Pinpoint the cell where the given text exists, returning its (X, Y) midpoint coordinate. 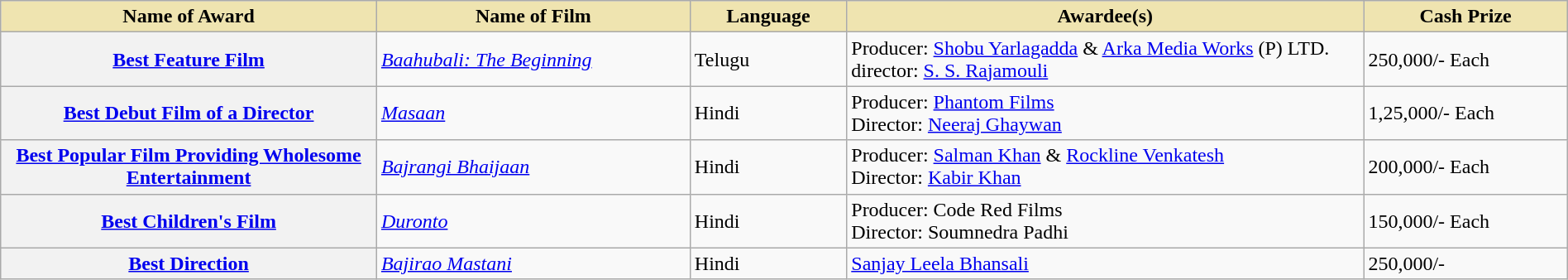
Awardee(s) (1105, 17)
1,25,000/- Each (1465, 113)
Duronto (533, 220)
200,000/- Each (1465, 167)
Bajirao Mastani (533, 263)
Baahubali: The Beginning (533, 60)
Bajrangi Bhaijaan (533, 167)
Producer: Shobu Yarlagadda & Arka Media Works (P) LTD.director: S. S. Rajamouli (1105, 60)
150,000/- Each (1465, 220)
Best Debut Film of a Director (189, 113)
Producer: Code Red FilmsDirector: Soumnedra Padhi (1105, 220)
Best Children's Film (189, 220)
Producer: Phantom FilmsDirector: Neeraj Ghaywan (1105, 113)
Sanjay Leela Bhansali (1105, 263)
Cash Prize (1465, 17)
Language (767, 17)
Telugu (767, 60)
Name of Award (189, 17)
Best Popular Film Providing Wholesome Entertainment (189, 167)
Best Feature Film (189, 60)
Producer: Salman Khan & Rockline VenkateshDirector: Kabir Khan (1105, 167)
250,000/- (1465, 263)
Best Direction (189, 263)
Name of Film (533, 17)
250,000/- Each (1465, 60)
Masaan (533, 113)
